For the text-containing cell, return its midpoint in [x, y] coordinate format. 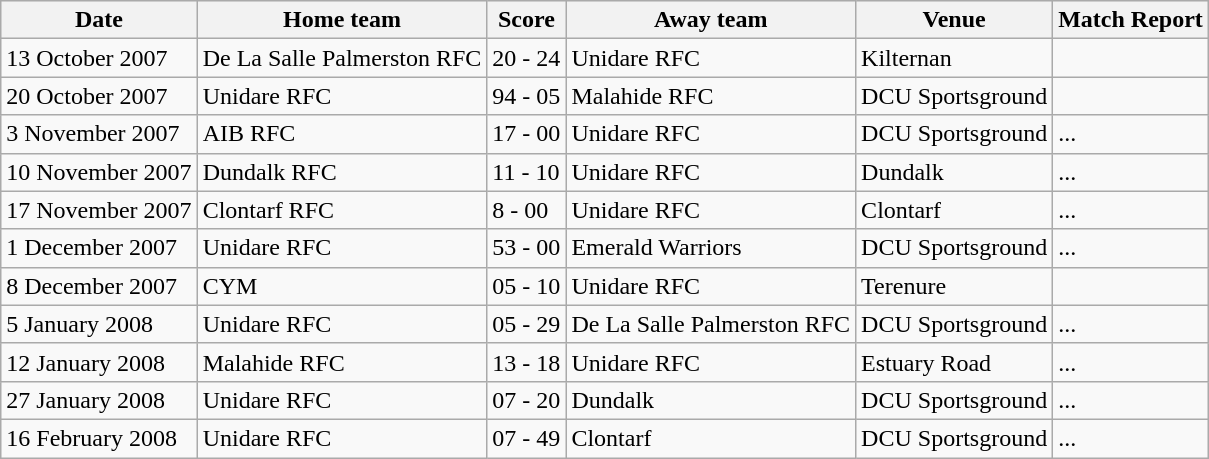
Date [99, 20]
Clontarf RFC [342, 210]
8 December 2007 [99, 286]
Emerald Warriors [711, 248]
16 February 2008 [99, 438]
05 - 10 [526, 286]
20 - 24 [526, 58]
17 November 2007 [99, 210]
1 December 2007 [99, 248]
8 - 00 [526, 210]
12 January 2008 [99, 362]
Home team [342, 20]
20 October 2007 [99, 96]
Dundalk RFC [342, 172]
Venue [954, 20]
Estuary Road [954, 362]
11 - 10 [526, 172]
13 October 2007 [99, 58]
3 November 2007 [99, 134]
53 - 00 [526, 248]
07 - 49 [526, 438]
Away team [711, 20]
05 - 29 [526, 324]
94 - 05 [526, 96]
5 January 2008 [99, 324]
13 - 18 [526, 362]
Terenure [954, 286]
10 November 2007 [99, 172]
07 - 20 [526, 400]
17 - 00 [526, 134]
Score [526, 20]
Kilternan [954, 58]
27 January 2008 [99, 400]
Match Report [1131, 20]
AIB RFC [342, 134]
CYM [342, 286]
